Capture the cell that displays the provided text and extract its [X, Y] central coordinate. 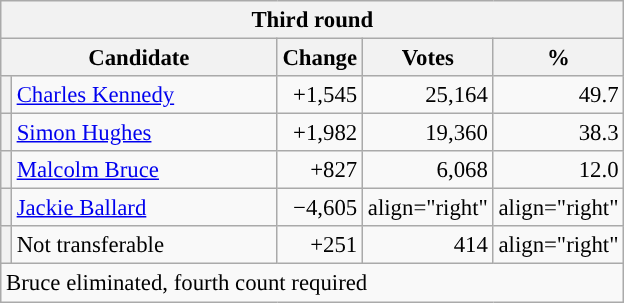
Third round [312, 20]
+1,982 [320, 133]
+827 [320, 170]
Bruce eliminated, fourth count required [312, 283]
Candidate [139, 58]
+251 [320, 245]
−4,605 [320, 208]
19,360 [428, 133]
Malcolm Bruce [144, 170]
25,164 [428, 95]
38.3 [558, 133]
Not transferable [144, 245]
49.7 [558, 95]
+1,545 [320, 95]
Change [320, 58]
6,068 [428, 170]
Votes [428, 58]
Simon Hughes [144, 133]
12.0 [558, 170]
414 [428, 245]
% [558, 58]
Charles Kennedy [144, 95]
Jackie Ballard [144, 208]
